Detect which cell encompasses the target text, then output its (X, Y) center coordinate. 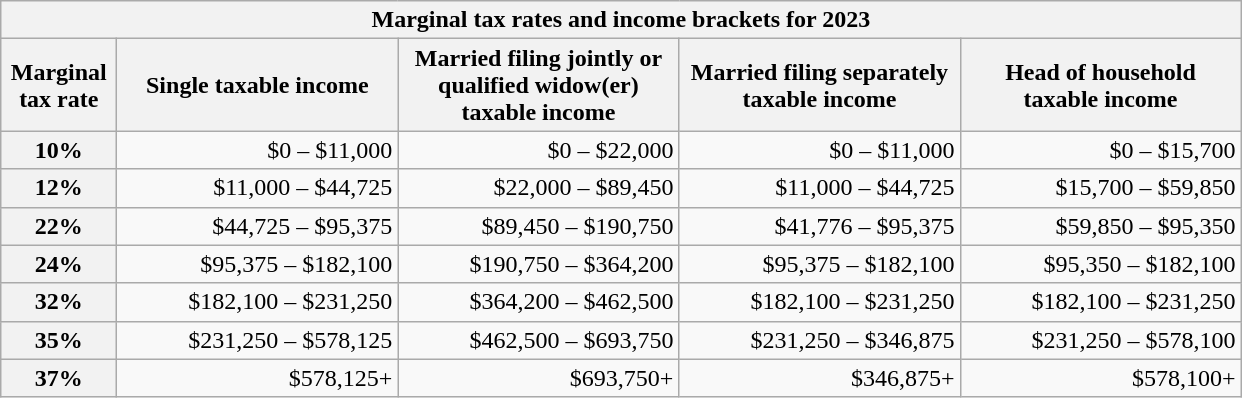
$578,100+ (1100, 378)
Single taxable income (258, 85)
$41,776 – $95,375 (820, 226)
Head of household taxable income (1100, 85)
$346,875+ (820, 378)
12% (59, 188)
32% (59, 302)
$0 – $22,000 (538, 150)
Marginal tax rate (59, 85)
$190,750 – $364,200 (538, 264)
Marginal tax rates and income brackets for 2023 (621, 20)
24% (59, 264)
22% (59, 226)
$231,250 – $578,125 (258, 340)
10% (59, 150)
$231,250 – $346,875 (820, 340)
$0 – $15,700 (1100, 150)
Married filing separately taxable income (820, 85)
35% (59, 340)
$22,000 – $89,450 (538, 188)
$59,850 – $95,350 (1100, 226)
$364,200 – $462,500 (538, 302)
$578,125+ (258, 378)
$95,350 – $182,100 (1100, 264)
$15,700 – $59,850 (1100, 188)
$462,500 – $693,750 (538, 340)
$231,250 – $578,100 (1100, 340)
$693,750+ (538, 378)
$44,725 – $95,375 (258, 226)
$89,450 – $190,750 (538, 226)
Married filing jointly or qualified widow(er) taxable income (538, 85)
37% (59, 378)
